Search for the cell housing the specified text and yield its [X, Y] center coordinate. 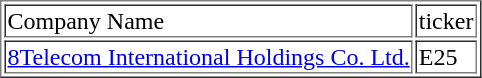
ticker [446, 20]
8Telecom International Holdings Co. Ltd. [208, 56]
Company Name [208, 20]
E25 [446, 56]
